Locate the cell with the specified text and output its (x, y) center coordinate. 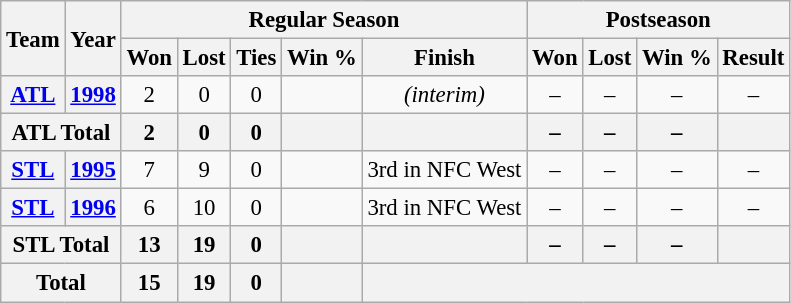
7 (149, 170)
1998 (93, 95)
ATL Total (61, 133)
Total (61, 283)
15 (149, 283)
1996 (93, 208)
(interim) (444, 95)
Regular Season (324, 20)
9 (204, 170)
1995 (93, 170)
Finish (444, 58)
6 (149, 208)
STL Total (61, 245)
Year (93, 38)
Team (33, 38)
10 (204, 208)
13 (149, 245)
Result (754, 58)
Ties (256, 58)
ATL (33, 95)
Postseason (658, 20)
